Extract the [x, y] coordinate from the center of the cell holding the provided text.  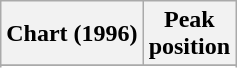
Peakposition [189, 34]
Chart (1996) [72, 34]
